Capture the cell that displays the provided text and extract its [X, Y] central coordinate. 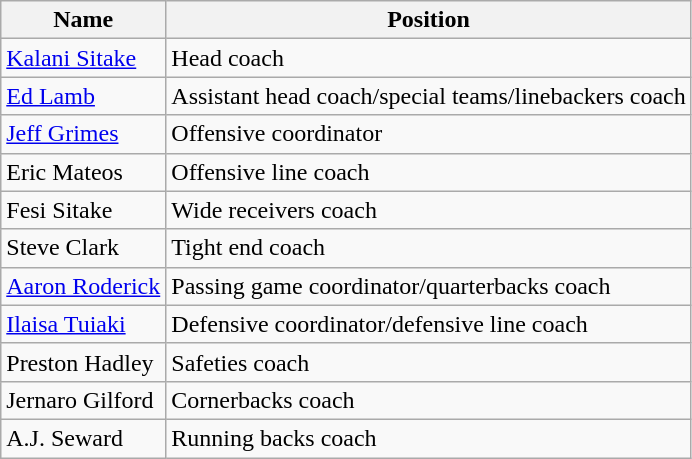
Fesi Sitake [84, 210]
Tight end coach [429, 248]
Running backs coach [429, 438]
Ilaisa Tuiaki [84, 324]
Jernaro Gilford [84, 400]
Preston Hadley [84, 362]
Cornerbacks coach [429, 400]
Passing game coordinator/quarterbacks coach [429, 286]
Position [429, 20]
Safeties coach [429, 362]
Name [84, 20]
Steve Clark [84, 248]
Offensive coordinator [429, 134]
Eric Mateos [84, 172]
A.J. Seward [84, 438]
Kalani Sitake [84, 58]
Aaron Roderick [84, 286]
Jeff Grimes [84, 134]
Head coach [429, 58]
Ed Lamb [84, 96]
Offensive line coach [429, 172]
Defensive coordinator/defensive line coach [429, 324]
Assistant head coach/special teams/linebackers coach [429, 96]
Wide receivers coach [429, 210]
